Determine the [X, Y] coordinate at the center of the cell enclosing the given text.  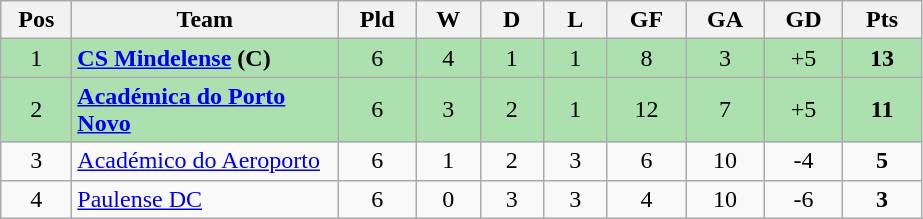
-4 [804, 161]
12 [646, 110]
0 [448, 199]
7 [726, 110]
Paulense DC [205, 199]
8 [646, 58]
CS Mindelense (C) [205, 58]
Pld [378, 20]
11 [882, 110]
-6 [804, 199]
GA [726, 20]
Pts [882, 20]
L [576, 20]
GF [646, 20]
Académica do Porto Novo [205, 110]
GD [804, 20]
Team [205, 20]
Académico do Aeroporto [205, 161]
13 [882, 58]
W [448, 20]
D [512, 20]
Pos [36, 20]
5 [882, 161]
